Search for the cell housing the specified text and yield its (x, y) center coordinate. 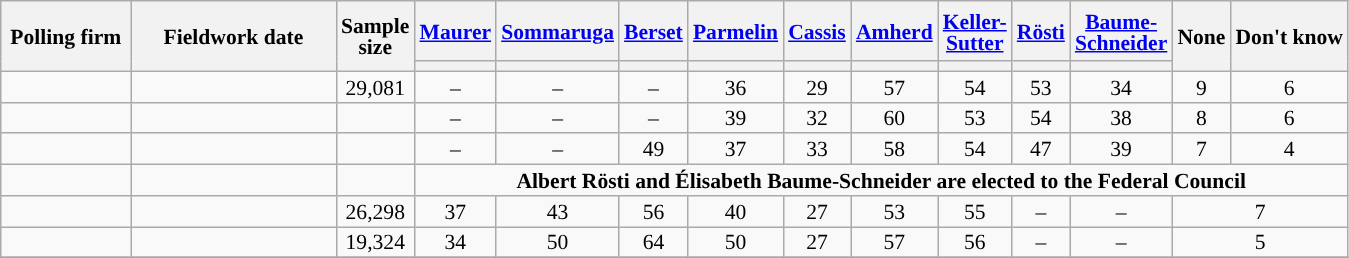
Parmelin (736, 31)
Fieldwork date (234, 36)
60 (894, 118)
40 (736, 212)
36 (736, 86)
26,298 (375, 212)
Baume-Schneider (1121, 31)
Albert Rösti and Élisabeth Baume-Schneider are elected to the Federal Council (880, 180)
Rösti (1041, 31)
Sommaruga (558, 31)
32 (817, 118)
8 (1201, 118)
4 (1288, 150)
Samplesize (375, 36)
5 (1260, 242)
Polling firm (66, 36)
64 (654, 242)
47 (1041, 150)
33 (817, 150)
29 (817, 86)
38 (1121, 118)
29,081 (375, 86)
19,324 (375, 242)
Maurer (455, 31)
9 (1201, 86)
Amherd (894, 31)
55 (975, 212)
Cassis (817, 31)
Berset (654, 31)
None (1201, 36)
49 (654, 150)
43 (558, 212)
Don't know (1288, 36)
Keller-Sutter (975, 31)
58 (894, 150)
